Extract the [X, Y] coordinate from the center of the cell holding the provided text.  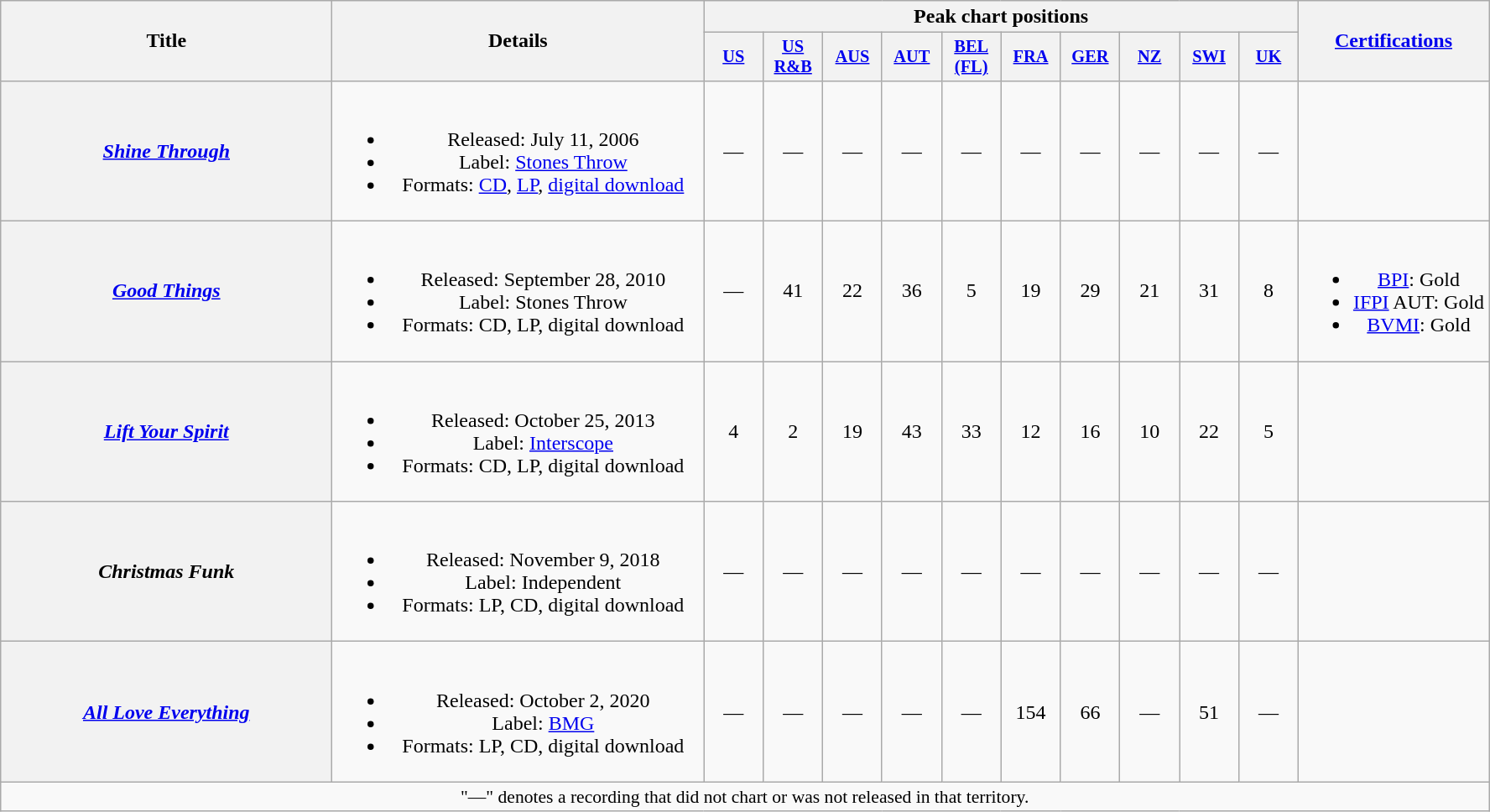
36 [911, 292]
BEL(FL) [972, 57]
UK [1269, 57]
Released: November 9, 2018Label: IndependentFormats: LP, CD, digital download [518, 572]
8 [1269, 292]
Christmas Funk [166, 572]
All Love Everything [166, 711]
51 [1210, 711]
Released: October 2, 2020Label: BMGFormats: LP, CD, digital download [518, 711]
66 [1091, 711]
Lift Your Spirit [166, 431]
Details [518, 41]
BPI: GoldIFPI AUT: GoldBVMI: Gold [1393, 292]
Released: July 11, 2006Label: Stones ThrowFormats: CD, LP, digital download [518, 151]
SWI [1210, 57]
29 [1091, 292]
43 [911, 431]
AUT [911, 57]
10 [1149, 431]
GER [1091, 57]
16 [1091, 431]
"—" denotes a recording that did not chart or was not released in that territory. [745, 797]
FRA [1030, 57]
Shine Through [166, 151]
NZ [1149, 57]
31 [1210, 292]
Released: September 28, 2010Label: Stones ThrowFormats: CD, LP, digital download [518, 292]
Certifications [1393, 41]
2 [794, 431]
12 [1030, 431]
4 [733, 431]
AUS [852, 57]
US [733, 57]
41 [794, 292]
21 [1149, 292]
USR&B [794, 57]
33 [972, 431]
Title [166, 41]
154 [1030, 711]
Good Things [166, 292]
Peak chart positions [1002, 17]
Released: October 25, 2013Label: InterscopeFormats: CD, LP, digital download [518, 431]
